For the text-containing cell, return its midpoint in (x, y) coordinate format. 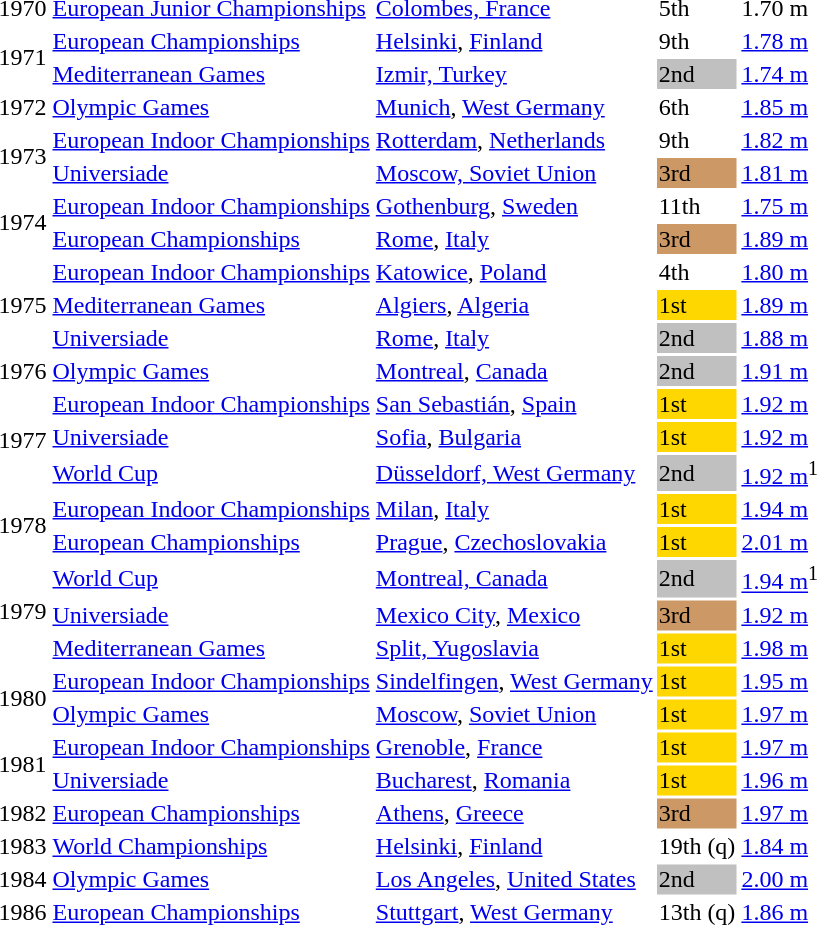
World Championships (211, 846)
Sofia, Bulgaria (514, 437)
Athens, Greece (514, 813)
Munich, West Germany (514, 107)
Grenoble, France (514, 747)
Düsseldorf, West Germany (514, 473)
Sindelfingen, West Germany (514, 681)
Algiers, Algeria (514, 305)
Milan, Italy (514, 509)
4th (697, 272)
Gothenburg, Sweden (514, 206)
Rotterdam, Netherlands (514, 140)
Prague, Czechoslovakia (514, 542)
Katowice, Poland (514, 272)
Mexico City, Mexico (514, 615)
19th (q) (697, 846)
San Sebastián, Spain (514, 404)
6th (697, 107)
11th (697, 206)
Bucharest, Romania (514, 780)
Split, Yugoslavia (514, 648)
Los Angeles, United States (514, 879)
Izmir, Turkey (514, 74)
